Locate the cell with the specified text and output its [X, Y] center coordinate. 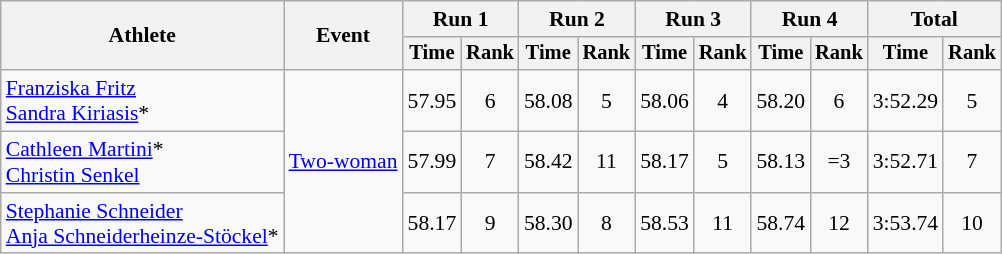
4 [723, 100]
10 [972, 224]
8 [607, 224]
58.06 [664, 100]
58.74 [780, 224]
3:53.74 [906, 224]
Total [934, 19]
58.20 [780, 100]
=3 [839, 162]
58.30 [548, 224]
58.13 [780, 162]
58.53 [664, 224]
Run 3 [693, 19]
Run 2 [577, 19]
58.42 [548, 162]
9 [490, 224]
57.95 [432, 100]
57.99 [432, 162]
Two-woman [344, 162]
Athlete [142, 36]
Franziska FritzSandra Kiriasis* [142, 100]
3:52.71 [906, 162]
Run 4 [809, 19]
12 [839, 224]
3:52.29 [906, 100]
Event [344, 36]
58.08 [548, 100]
Cathleen Martini*Christin Senkel [142, 162]
Run 1 [461, 19]
Stephanie SchneiderAnja Schneiderheinze-Stöckel* [142, 224]
